Capture the cell that displays the provided text and extract its (x, y) central coordinate. 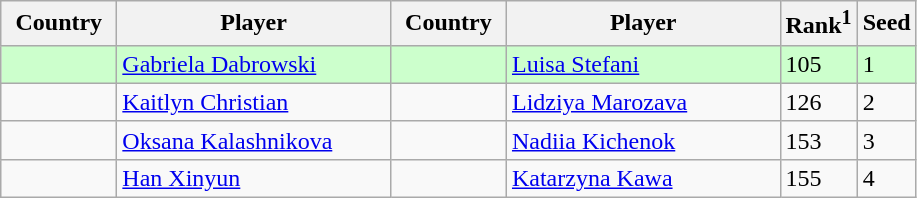
Luisa Stefani (643, 64)
2 (886, 102)
3 (886, 140)
Kaitlyn Christian (254, 102)
Oksana Kalashnikova (254, 140)
Han Xinyun (254, 178)
Lidziya Marozava (643, 102)
1 (886, 64)
126 (818, 102)
Seed (886, 24)
Nadiia Kichenok (643, 140)
105 (818, 64)
Rank1 (818, 24)
Gabriela Dabrowski (254, 64)
4 (886, 178)
Katarzyna Kawa (643, 178)
155 (818, 178)
153 (818, 140)
